Extract the [x, y] coordinate from the center of the cell holding the provided text.  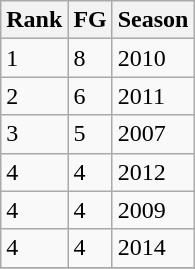
5 [90, 134]
2011 [153, 96]
2009 [153, 210]
6 [90, 96]
2014 [153, 248]
2 [34, 96]
8 [90, 58]
2010 [153, 58]
2007 [153, 134]
Season [153, 20]
2012 [153, 172]
Rank [34, 20]
1 [34, 58]
3 [34, 134]
FG [90, 20]
